Identify which cell holds the provided text, then report its (x, y) central coordinate. 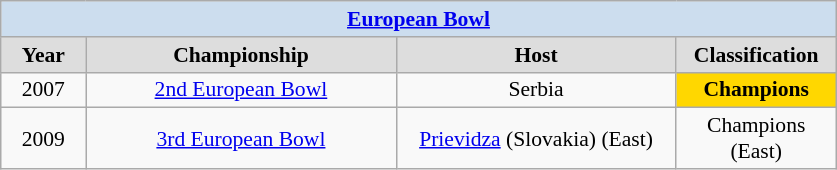
Champions (East) (756, 138)
European Bowl (419, 19)
Champions (756, 90)
Prievidza (Slovakia) (East) (536, 138)
Serbia (536, 90)
2009 (44, 138)
Year (44, 55)
2nd European Bowl (241, 90)
2007 (44, 90)
Classification (756, 55)
Host (536, 55)
3rd European Bowl (241, 138)
Championship (241, 55)
